Capture the cell that displays the provided text and extract its [x, y] central coordinate. 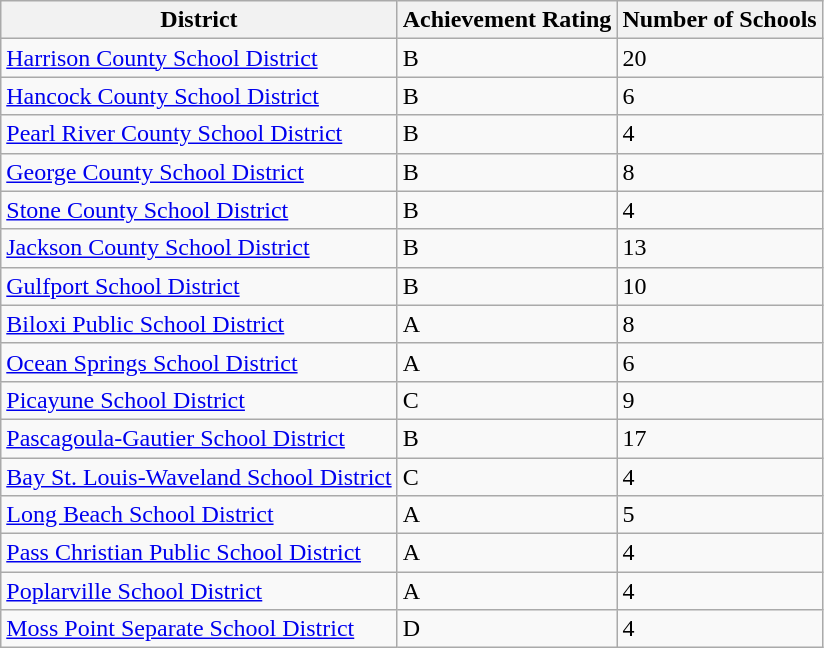
Pass Christian Public School District [199, 553]
Picayune School District [199, 400]
17 [720, 438]
Poplarville School District [199, 591]
Achievement Rating [507, 20]
Biloxi Public School District [199, 324]
Number of Schools [720, 20]
9 [720, 400]
Ocean Springs School District [199, 362]
D [507, 629]
Moss Point Separate School District [199, 629]
District [199, 20]
Jackson County School District [199, 248]
George County School District [199, 172]
20 [720, 58]
Bay St. Louis-Waveland School District [199, 477]
Long Beach School District [199, 515]
Pearl River County School District [199, 134]
Pascagoula-Gautier School District [199, 438]
5 [720, 515]
13 [720, 248]
Harrison County School District [199, 58]
Stone County School District [199, 210]
Hancock County School District [199, 96]
10 [720, 286]
Gulfport School District [199, 286]
